Search for the cell housing the specified text and yield its (x, y) center coordinate. 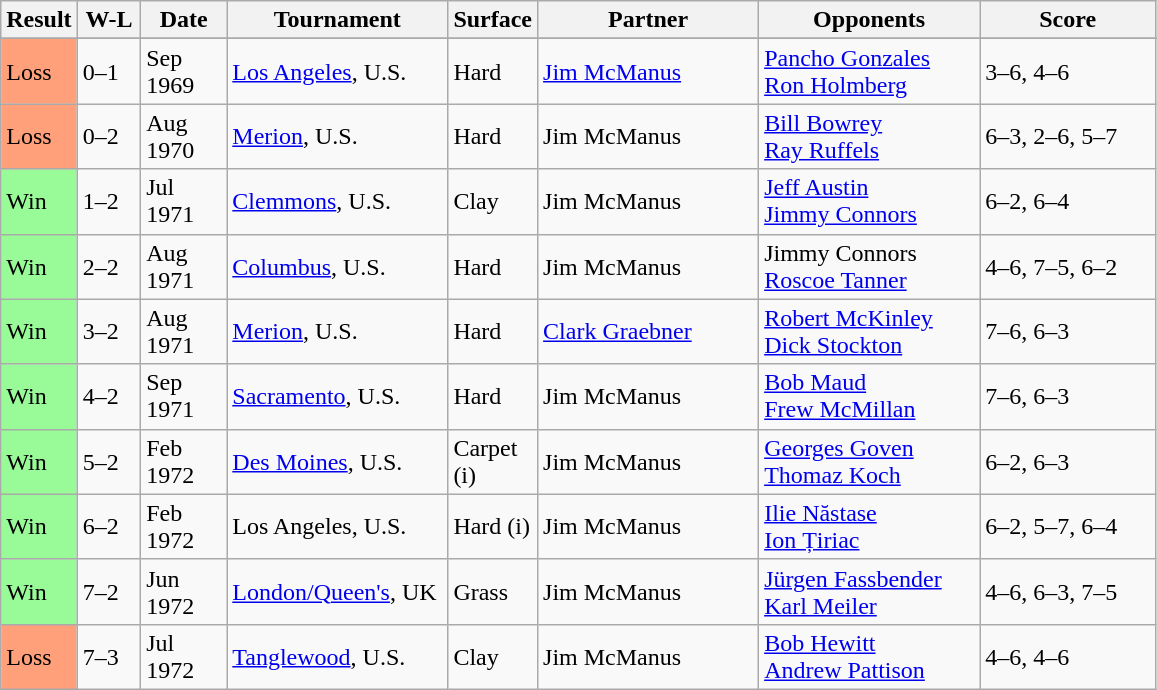
Jimmy Connors Roscoe Tanner (870, 266)
Pancho Gonzales Ron Holmberg (870, 72)
6–3, 2–6, 5–7 (1068, 136)
Georges Goven Thomaz Koch (870, 462)
Jeff Austin Jimmy Connors (870, 202)
Clark Graebner (648, 332)
Bob Hewitt Andrew Pattison (870, 656)
Ilie Năstase Ion Țiriac (870, 526)
Jürgen Fassbender Karl Meiler (870, 592)
5–2 (109, 462)
Sep 1971 (184, 396)
4–6, 4–6 (1068, 656)
Jul 1972 (184, 656)
Jun 1972 (184, 592)
0–2 (109, 136)
Date (184, 20)
6–2, 6–3 (1068, 462)
Tournament (338, 20)
Surface (493, 20)
Bill Bowrey Ray Ruffels (870, 136)
Aug 1970 (184, 136)
Clemmons, U.S. (338, 202)
2–2 (109, 266)
7–3 (109, 656)
3–2 (109, 332)
Partner (648, 20)
Sep 1969 (184, 72)
1–2 (109, 202)
Sacramento, U.S. (338, 396)
3–6, 4–6 (1068, 72)
Columbus, U.S. (338, 266)
Tanglewood, U.S. (338, 656)
Bob Maud Frew McMillan (870, 396)
Grass (493, 592)
4–6, 6–3, 7–5 (1068, 592)
6–2, 6–4 (1068, 202)
Score (1068, 20)
Carpet (i) (493, 462)
Jul 1971 (184, 202)
6–2, 5–7, 6–4 (1068, 526)
Hard (i) (493, 526)
0–1 (109, 72)
Des Moines, U.S. (338, 462)
London/Queen's, UK (338, 592)
Opponents (870, 20)
7–2 (109, 592)
W-L (109, 20)
4–2 (109, 396)
Result (39, 20)
6–2 (109, 526)
4–6, 7–5, 6–2 (1068, 266)
Robert McKinley Dick Stockton (870, 332)
